Extract the [x, y] coordinate from the center of the cell holding the provided text.  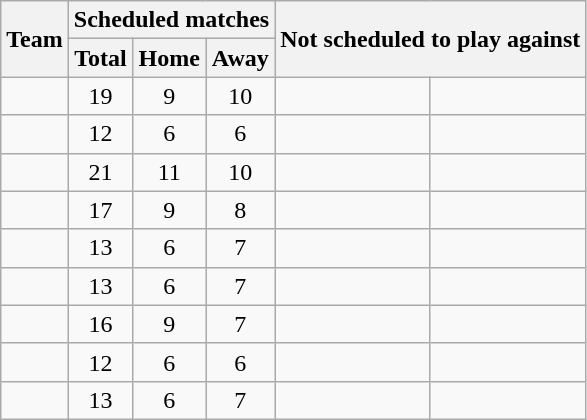
Not scheduled to play against [430, 39]
Away [240, 58]
Total [100, 58]
Scheduled matches [171, 20]
8 [240, 210]
16 [100, 324]
Home [170, 58]
Team [35, 39]
11 [170, 172]
17 [100, 210]
19 [100, 96]
21 [100, 172]
